Output the (X, Y) coordinate of the center of the cell containing the given text.  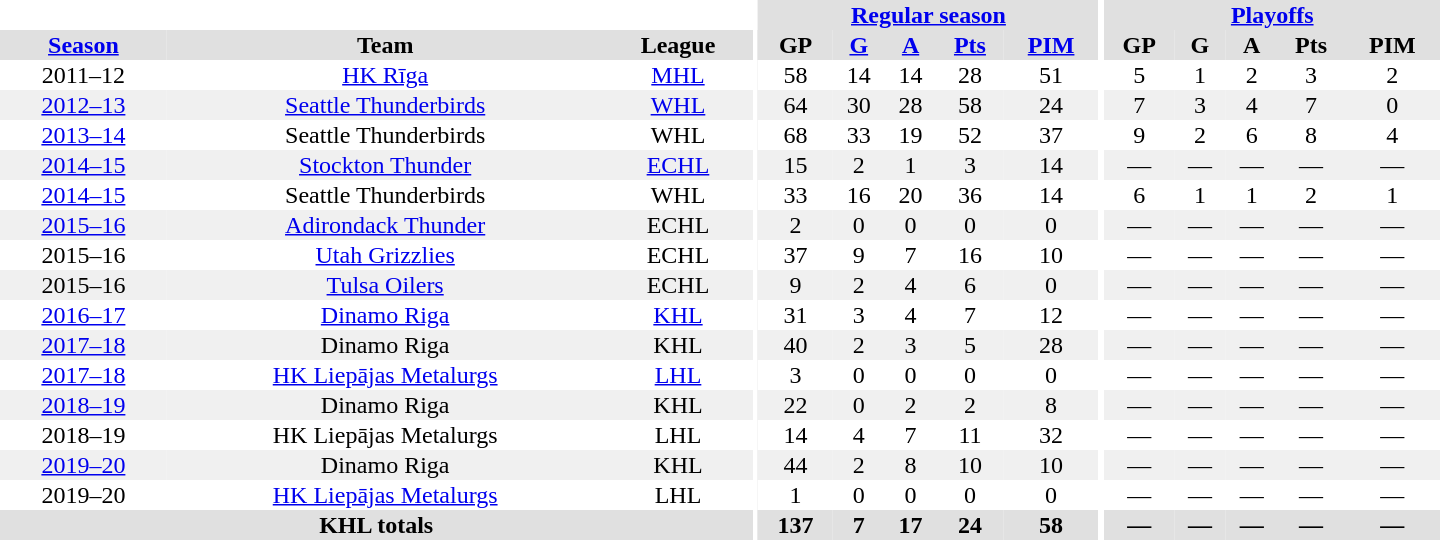
KHL totals (376, 525)
64 (796, 105)
League (678, 45)
Regular season (928, 15)
Utah Grizzlies (386, 255)
2013–14 (84, 135)
36 (970, 195)
MHL (678, 75)
2012–13 (84, 105)
19 (911, 135)
2011–12 (84, 75)
17 (911, 525)
20 (911, 195)
11 (970, 435)
32 (1052, 435)
31 (796, 315)
12 (1052, 315)
68 (796, 135)
2016–17 (84, 315)
Adirondack Thunder (386, 225)
Season (84, 45)
Team (386, 45)
30 (859, 105)
22 (796, 405)
52 (970, 135)
HK Rīga (386, 75)
137 (796, 525)
Tulsa Oilers (386, 285)
44 (796, 465)
Playoffs (1272, 15)
40 (796, 345)
51 (1052, 75)
Stockton Thunder (386, 165)
15 (796, 165)
